Return (X, Y) of the center of cell containing provided text 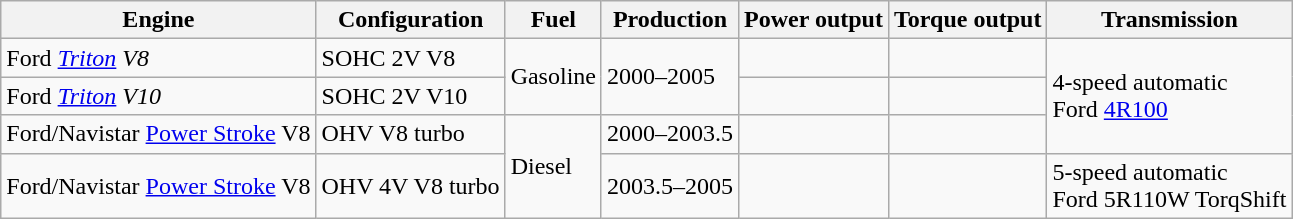
Production (670, 20)
Configuration (410, 20)
OHV V8 turbo (410, 134)
OHV 4V V8 turbo (410, 186)
Engine (158, 20)
2000–2003.5 (670, 134)
Ford Triton V10 (158, 96)
SOHC 2V V8 (410, 58)
Diesel (553, 166)
Gasoline (553, 77)
Power output (814, 20)
SOHC 2V V10 (410, 96)
Ford Triton V8 (158, 58)
Transmission (1170, 20)
2000–2005 (670, 77)
5-speed automaticFord 5R110W TorqShift (1170, 186)
4-speed automaticFord 4R100 (1170, 96)
Fuel (553, 20)
Torque output (967, 20)
2003.5–2005 (670, 186)
